Return (X, Y) of the center of cell containing provided text 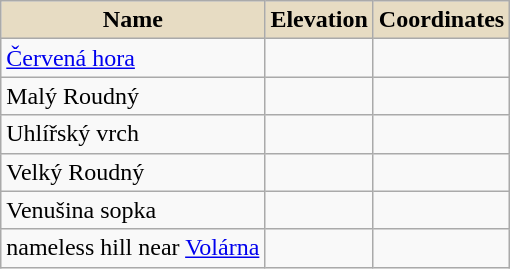
Velký Roudný (133, 172)
Venušina sopka (133, 210)
Name (133, 20)
Uhlířský vrch (133, 134)
Červená hora (133, 58)
nameless hill near Volárna (133, 248)
Coordinates (441, 20)
Malý Roudný (133, 96)
Elevation (319, 20)
